Extract the [X, Y] coordinate from the center of the cell holding the provided text.  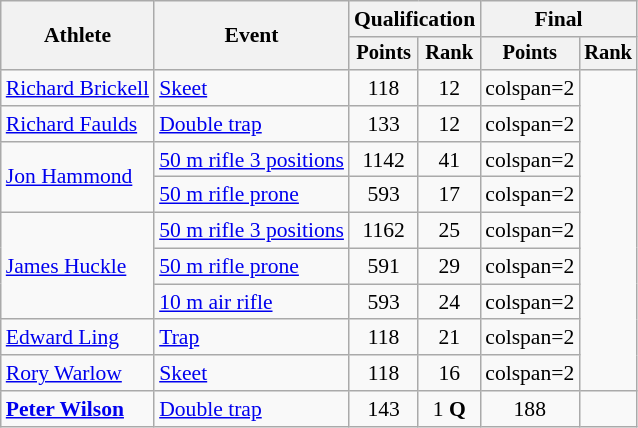
29 [449, 267]
133 [384, 124]
25 [449, 231]
16 [449, 373]
1162 [384, 231]
143 [384, 409]
10 m air rifle [252, 302]
Rory Warlow [78, 373]
591 [384, 267]
Richard Brickell [78, 88]
24 [449, 302]
Final [558, 19]
17 [449, 195]
Trap [252, 338]
188 [530, 409]
1142 [384, 160]
Edward Ling [78, 338]
21 [449, 338]
Jon Hammond [78, 178]
Peter Wilson [78, 409]
41 [449, 160]
James Huckle [78, 266]
Event [252, 36]
Athlete [78, 36]
Richard Faulds [78, 124]
Qualification [414, 19]
1 Q [449, 409]
